Extract the (X, Y) coordinate from the center of the cell holding the provided text.  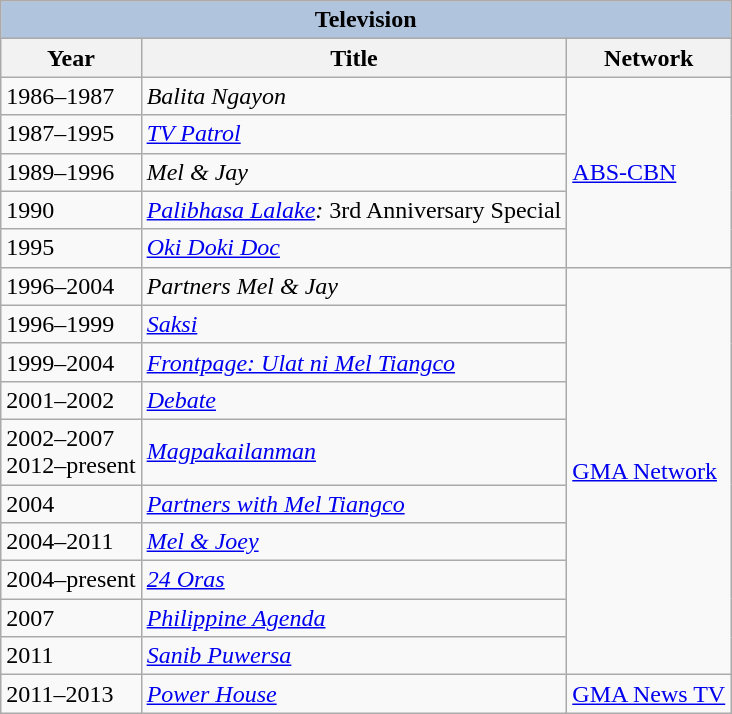
Palibhasa Lalake: 3rd Anniversary Special (354, 210)
Oki Doki Doc (354, 248)
2004 (71, 503)
Network (649, 58)
TV Patrol (354, 134)
2011 (71, 656)
24 Oras (354, 580)
1987–1995 (71, 134)
Mel & Jay (354, 172)
Philippine Agenda (354, 618)
GMA Network (649, 471)
Partners Mel & Jay (354, 286)
1989–1996 (71, 172)
Title (354, 58)
2004–2011 (71, 542)
1996–1999 (71, 324)
2002–2007 2012–present (71, 452)
Year (71, 58)
1995 (71, 248)
1986–1987 (71, 96)
Magpakailanman (354, 452)
1999–2004 (71, 362)
1996–2004 (71, 286)
Saksi (354, 324)
Partners with Mel Tiangco (354, 503)
Debate (354, 400)
Power House (354, 694)
Frontpage: Ulat ni Mel Tiangco (354, 362)
2001–2002 (71, 400)
2004–present (71, 580)
Balita Ngayon (354, 96)
1990 (71, 210)
2007 (71, 618)
Mel & Joey (354, 542)
GMA News TV (649, 694)
2011–2013 (71, 694)
Sanib Puwersa (354, 656)
Television (366, 20)
ABS-CBN (649, 172)
